Identify which cell holds the provided text, then report its [x, y] central coordinate. 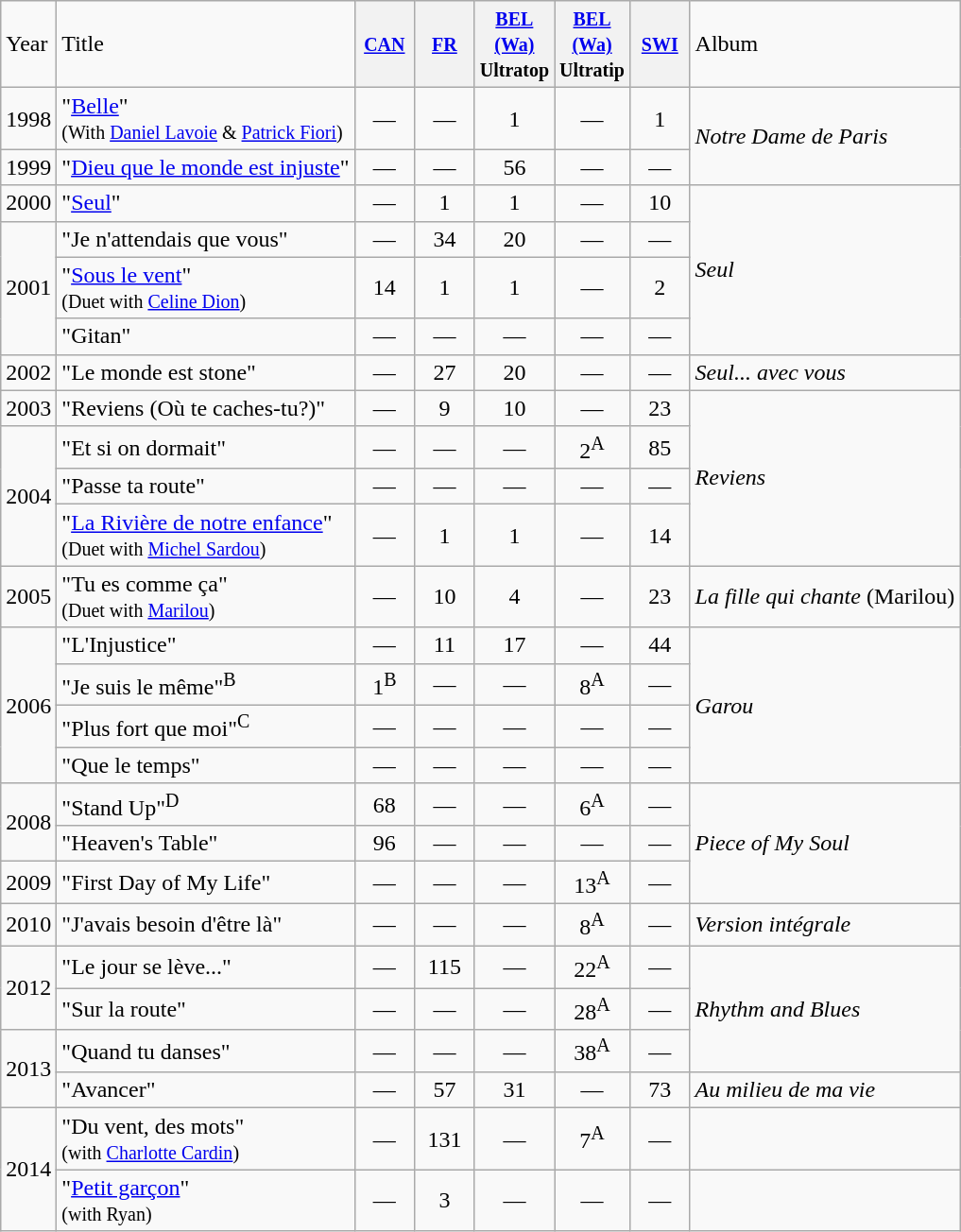
85 [660, 448]
"First Day of My Life" [206, 882]
"Je n'attendais que vous" [206, 239]
22A [592, 967]
2005 [28, 597]
"La Rivière de notre enfance" (Duet with Michel Sardou) [206, 535]
57 [445, 1090]
CAN [385, 44]
Au milieu de ma vie [825, 1090]
2A [592, 448]
Notre Dame de Paris [825, 136]
"Belle" (With Daniel Lavoie & Patrick Fiori) [206, 119]
"Reviens (Où te caches-tu?)" [206, 408]
2 [660, 287]
"Stand Up"D [206, 805]
17 [514, 645]
"Du vent, des mots" (with Charlotte Cardin) [206, 1139]
73 [660, 1090]
La fille qui chante (Marilou) [825, 597]
44 [660, 645]
Title [206, 44]
"Heaven's Table" [206, 844]
BEL (Wa)Ultratop [514, 44]
6A [592, 805]
"Passe ta route" [206, 487]
"Gitan" [206, 336]
Album [825, 44]
"Dieu que le monde est injuste" [206, 167]
2004 [28, 496]
"L'Injustice" [206, 645]
1B [385, 684]
2003 [28, 408]
31 [514, 1090]
68 [385, 805]
"Sous le vent" (Duet with Celine Dion) [206, 287]
56 [514, 167]
"Et si on dormait" [206, 448]
131 [445, 1139]
"Seul" [206, 203]
"Je suis le même"B [206, 684]
2010 [28, 924]
2002 [28, 372]
"Tu es comme ça" (Duet with Marilou) [206, 597]
"Petit garçon" (with Ryan) [206, 1200]
2000 [28, 203]
Piece of My Soul [825, 843]
Seul [825, 270]
"Avancer" [206, 1090]
2001 [28, 287]
"Le monde est stone" [206, 372]
2008 [28, 822]
BEL (Wa)Ultratip [592, 44]
"Que le temps" [206, 765]
38A [592, 1051]
2013 [28, 1069]
Seul... avec vous [825, 372]
3 [445, 1200]
"Plus fort que moi"C [206, 727]
7A [592, 1139]
Year [28, 44]
34 [445, 239]
2006 [28, 705]
27 [445, 372]
1998 [28, 119]
"Sur la route" [206, 1009]
13A [592, 882]
9 [445, 408]
96 [385, 844]
2009 [28, 882]
FR [445, 44]
"Quand tu danses" [206, 1051]
1999 [28, 167]
"Le jour se lève..." [206, 967]
"J'avais besoin d'être là" [206, 924]
Rhythm and Blues [825, 1009]
2014 [28, 1170]
4 [514, 597]
SWI [660, 44]
11 [445, 645]
Garou [825, 705]
115 [445, 967]
28A [592, 1009]
Version intégrale [825, 924]
Reviens [825, 478]
2012 [28, 988]
